Return the (X, Y) coordinate for the center point of the cell that contains the specified text.  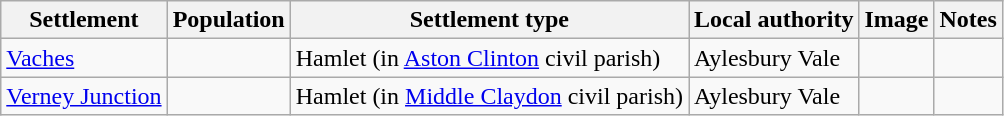
Population (228, 20)
Image (896, 20)
Local authority (774, 20)
Vaches (84, 58)
Notes (968, 20)
Settlement (84, 20)
Hamlet (in Aston Clinton civil parish) (489, 58)
Hamlet (in Middle Claydon civil parish) (489, 96)
Settlement type (489, 20)
Verney Junction (84, 96)
